Provide the (x, y) coordinate of the cell's center where the given text is located.  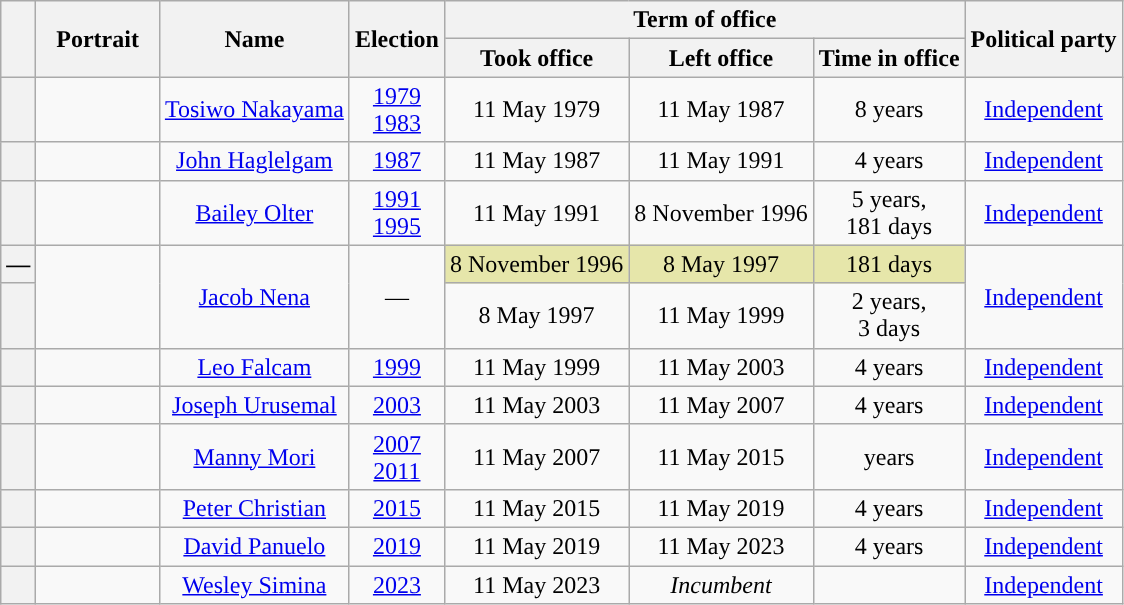
20072011 (396, 456)
Took office (536, 58)
181 days (889, 264)
19791983 (396, 110)
5 years,181 days (889, 212)
Name (254, 39)
Jacob Nena (254, 296)
Wesley Simina (254, 585)
David Panuelo (254, 546)
John Haglelgam (254, 161)
Manny Mori (254, 456)
Leo Falcam (254, 367)
Political party (1044, 39)
1999 (396, 367)
2003 (396, 405)
2019 (396, 546)
Term of office (704, 20)
1987 (396, 161)
Time in office (889, 58)
Portrait (98, 39)
2023 (396, 585)
19911995 (396, 212)
2015 (396, 508)
years (889, 456)
Incumbent (721, 585)
2 years,3 days (889, 316)
Joseph Urusemal (254, 405)
8 years (889, 110)
Bailey Olter (254, 212)
Peter Christian (254, 508)
11 May 1979 (536, 110)
Election (396, 39)
Tosiwo Nakayama (254, 110)
Left office (721, 58)
